Return the [x, y] coordinate for the center point of the cell that contains the specified text.  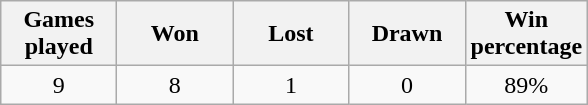
Won [175, 34]
9 [59, 85]
8 [175, 85]
Drawn [407, 34]
1 [291, 85]
0 [407, 85]
89% [526, 85]
Win percentage [526, 34]
Lost [291, 34]
Games played [59, 34]
